Determine the (X, Y) coordinate at the center of the cell enclosing the given text.  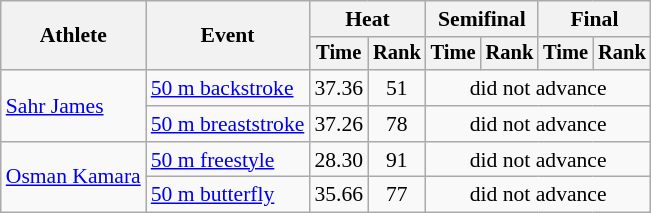
78 (397, 124)
50 m breaststroke (228, 124)
Event (228, 36)
51 (397, 88)
Semifinal (482, 19)
37.36 (338, 88)
91 (397, 160)
Heat (367, 19)
50 m butterfly (228, 195)
Sahr James (74, 106)
Athlete (74, 36)
77 (397, 195)
35.66 (338, 195)
Final (594, 19)
37.26 (338, 124)
Osman Kamara (74, 178)
50 m backstroke (228, 88)
28.30 (338, 160)
50 m freestyle (228, 160)
